Find where the given text appears and provide that cell's center as (x, y) coordinate. 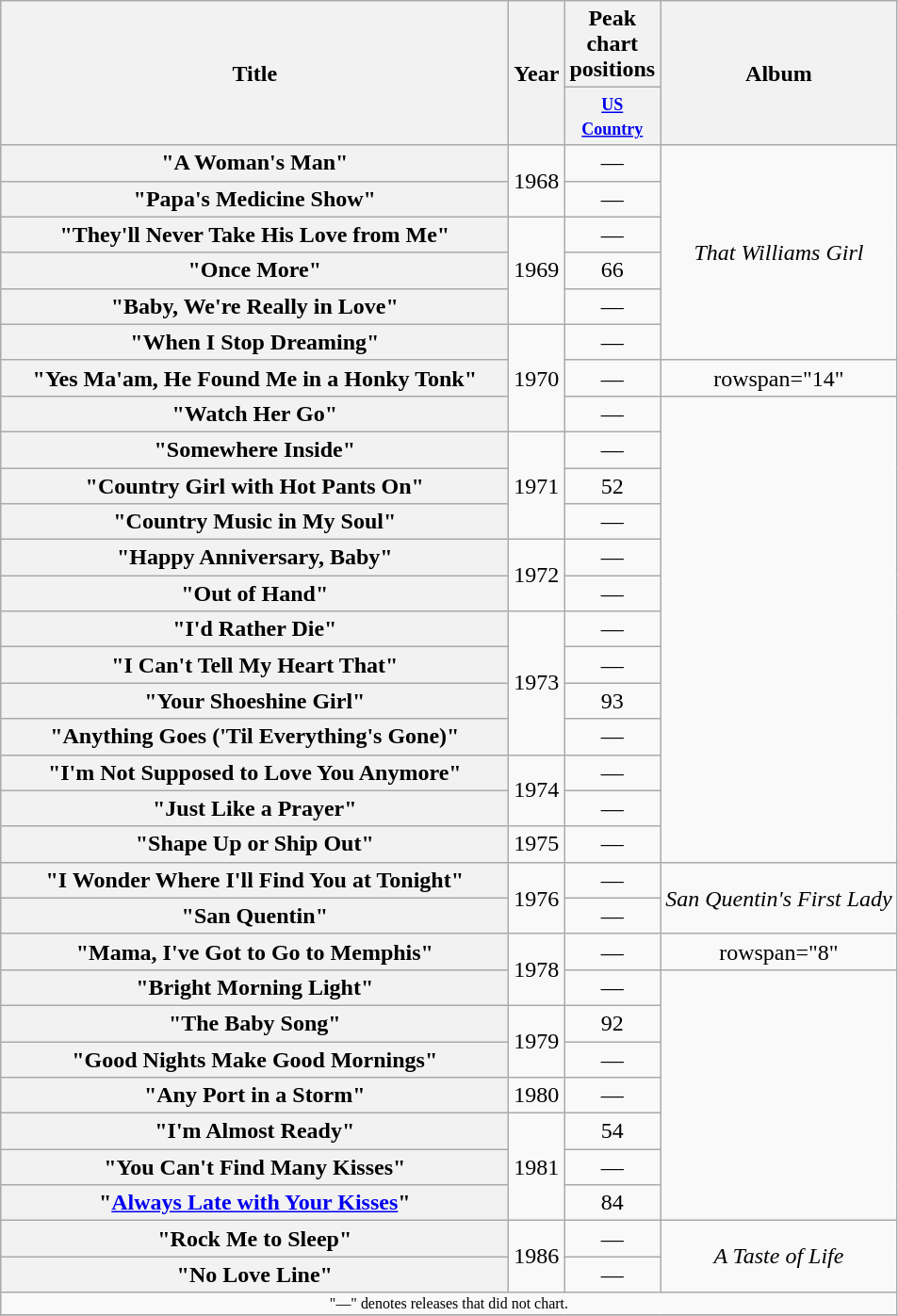
US Country (612, 117)
"Bright Morning Light" (254, 987)
1971 (537, 485)
San Quentin's First Lady (779, 898)
1970 (537, 378)
That Williams Girl (779, 252)
"Out of Hand" (254, 593)
1979 (537, 1041)
92 (612, 1023)
"The Baby Song" (254, 1023)
"No Love Line" (254, 1275)
"I'd Rather Die" (254, 629)
1968 (537, 181)
1981 (537, 1167)
"Anything Goes ('Til Everything's Gone)" (254, 737)
"Mama, I've Got to Go to Memphis" (254, 951)
84 (612, 1203)
Peakchartpositions (612, 44)
66 (612, 270)
54 (612, 1131)
Album (779, 73)
"Always Late with Your Kisses" (254, 1203)
"Country Girl with Hot Pants On" (254, 485)
"I'm Not Supposed to Love You Anymore" (254, 772)
"I'm Almost Ready" (254, 1131)
1973 (537, 683)
"Happy Anniversary, Baby" (254, 558)
Title (254, 73)
"Yes Ma'am, He Found Me in a Honky Tonk" (254, 378)
1974 (537, 790)
"When I Stop Dreaming" (254, 342)
rowspan="14" (779, 378)
1969 (537, 270)
1975 (537, 844)
"Papa's Medicine Show" (254, 199)
93 (612, 701)
1986 (537, 1257)
52 (612, 485)
"Your Shoeshine Girl" (254, 701)
Year (537, 73)
"Country Music in My Soul" (254, 522)
"Once More" (254, 270)
"Baby, We're Really in Love" (254, 306)
"Just Like a Prayer" (254, 808)
"San Quentin" (254, 916)
"They'll Never Take His Love from Me" (254, 235)
"I Wonder Where I'll Find You at Tonight" (254, 880)
"You Can't Find Many Kisses" (254, 1167)
"I Can't Tell My Heart That" (254, 665)
1978 (537, 969)
1972 (537, 576)
"Shape Up or Ship Out" (254, 844)
1976 (537, 898)
1980 (537, 1096)
"Any Port in a Storm" (254, 1096)
A Taste of Life (779, 1257)
rowspan="8" (779, 951)
"Rock Me to Sleep" (254, 1239)
"Watch Her Go" (254, 414)
"Good Nights Make Good Mornings" (254, 1060)
"A Woman's Man" (254, 163)
"—" denotes releases that did not chart. (449, 1304)
"Somewhere Inside" (254, 449)
